Search for the cell housing the specified text and yield its [x, y] center coordinate. 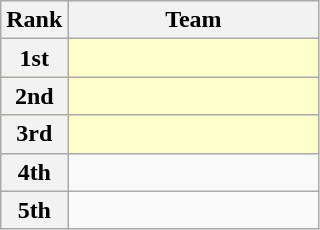
1st [34, 58]
Rank [34, 20]
Team [194, 20]
2nd [34, 96]
4th [34, 172]
3rd [34, 134]
5th [34, 210]
